For the text-containing cell, return its midpoint in (x, y) coordinate format. 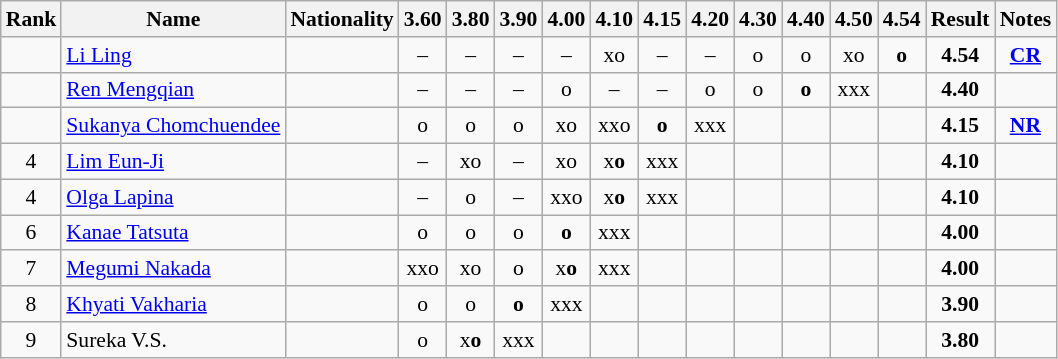
Notes (1026, 19)
Sureka V.S. (173, 340)
Rank (32, 19)
3.60 (423, 19)
Kanae Tatsuta (173, 233)
Megumi Nakada (173, 269)
Ren Mengqian (173, 90)
4.20 (710, 19)
6 (32, 233)
Lim Eun-Ji (173, 162)
7 (32, 269)
Name (173, 19)
9 (32, 340)
8 (32, 304)
NR (1026, 126)
4.50 (854, 19)
Sukanya Chomchuendee (173, 126)
CR (1026, 55)
Olga Lapina (173, 197)
Result (960, 19)
4.30 (758, 19)
Nationality (342, 19)
Khyati Vakharia (173, 304)
Li Ling (173, 55)
